Output the [x, y] coordinate of the center of the cell containing the given text.  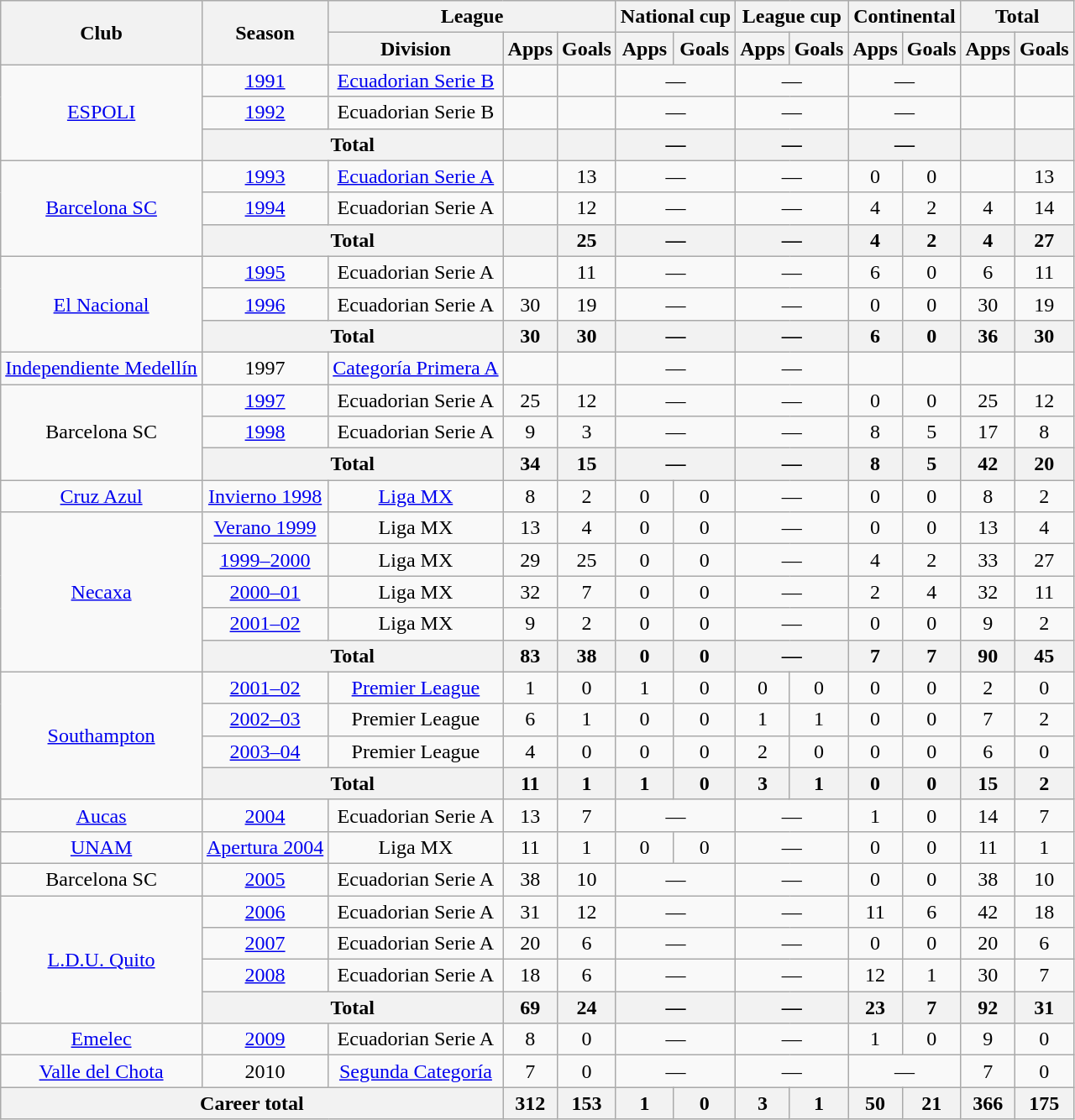
2005 [265, 879]
Independiente Medellín [102, 368]
L.D.U. Quito [102, 959]
1999–2000 [265, 560]
Southampton [102, 735]
Valle del Chota [102, 1071]
36 [988, 336]
175 [1044, 1103]
El Nacional [102, 304]
366 [988, 1103]
69 [530, 1007]
National cup [675, 17]
Apertura 2004 [265, 847]
Season [265, 33]
League [472, 17]
2007 [265, 944]
Aucas [102, 815]
153 [587, 1103]
Segunda Categoría [416, 1071]
50 [875, 1103]
Emelec [102, 1039]
Necaxa [102, 592]
2000–01 [265, 592]
2006 [265, 911]
2004 [265, 815]
17 [988, 432]
1994 [265, 208]
92 [988, 1007]
ESPOLI [102, 113]
21 [931, 1103]
1992 [265, 113]
312 [530, 1103]
34 [530, 464]
33 [988, 560]
Verano 1999 [265, 528]
Invierno 1998 [265, 496]
83 [530, 656]
90 [988, 656]
23 [875, 1007]
2002–03 [265, 720]
2008 [265, 976]
Club [102, 33]
45 [1044, 656]
Continental [905, 17]
1991 [265, 81]
1993 [265, 176]
29 [530, 560]
UNAM [102, 847]
League cup [792, 17]
2010 [265, 1071]
2003–04 [265, 751]
Career total [252, 1103]
2009 [265, 1039]
24 [587, 1007]
1998 [265, 432]
1996 [265, 304]
1995 [265, 272]
Categoría Primera A [416, 368]
Cruz Azul [102, 496]
Division [416, 49]
